Output the [x, y] coordinate of the center of the cell containing the given text.  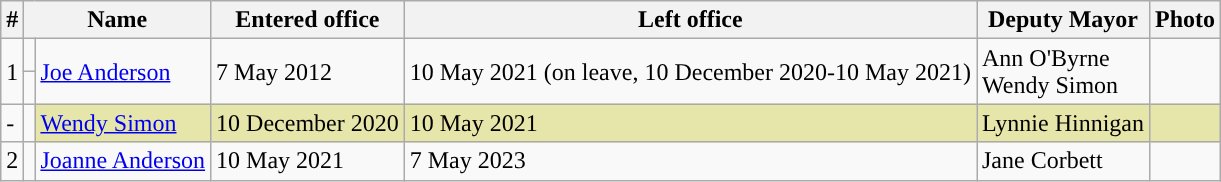
Wendy Simon [123, 123]
Entered office [308, 20]
Left office [690, 20]
Joanne Anderson [123, 161]
Name [118, 20]
Deputy Mayor [1062, 20]
2 [12, 161]
Photo [1186, 20]
- [12, 123]
10 December 2020 [308, 123]
Lynnie Hinnigan [1062, 123]
Jane Corbett [1062, 161]
1 [12, 72]
Ann O'Byrne Wendy Simon [1062, 72]
10 May 2021 (on leave, 10 December 2020-10 May 2021) [690, 72]
Joe Anderson [123, 72]
7 May 2023 [690, 161]
7 May 2012 [308, 72]
# [12, 20]
